Find where the given text appears and provide that cell's center as (x, y) coordinate. 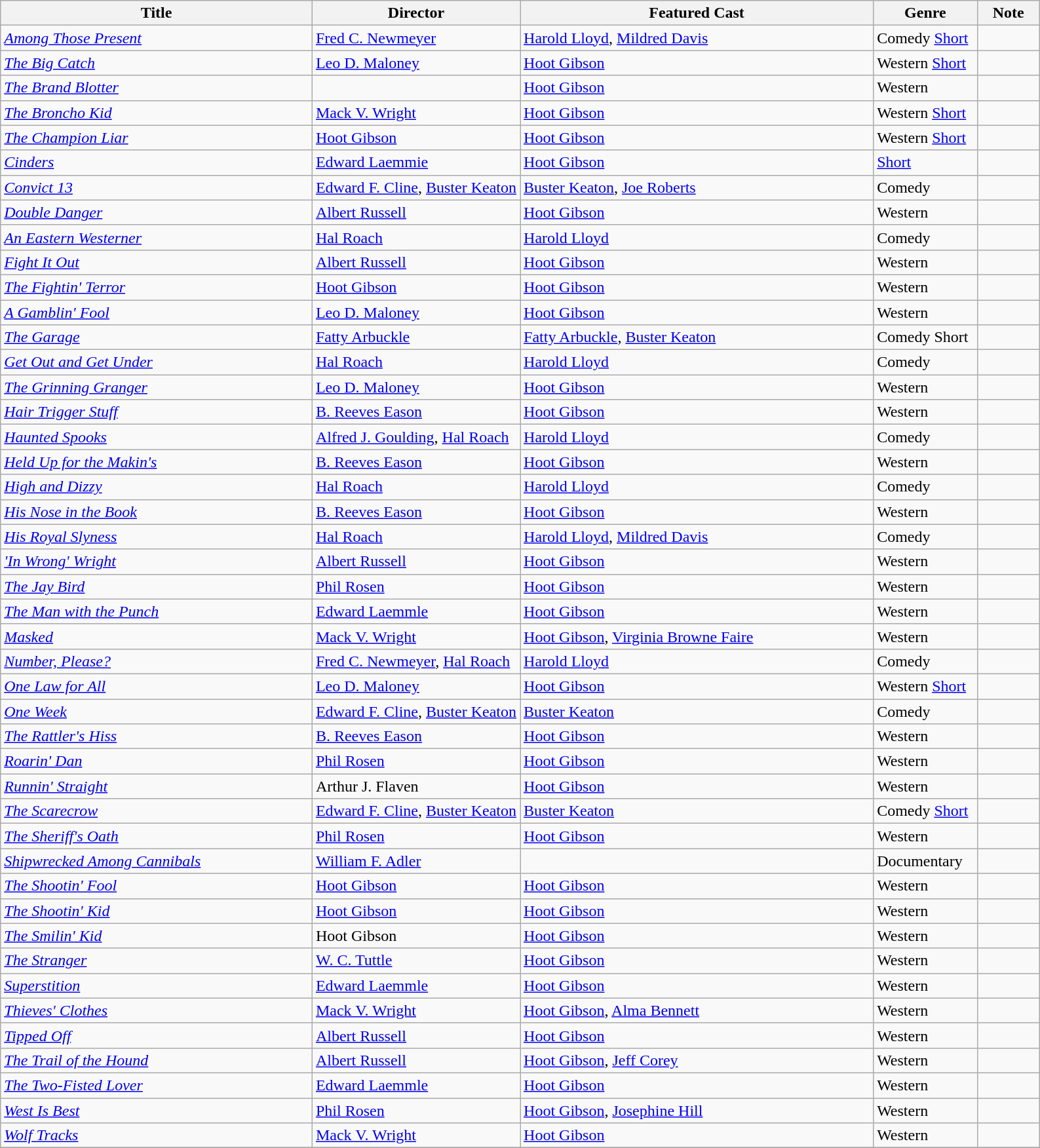
Arthur J. Flaven (415, 786)
Get Out and Get Under (157, 362)
Genre (925, 13)
Fred C. Newmeyer, Hal Roach (415, 661)
Number, Please? (157, 661)
Edward Laemmie (415, 163)
Note (1008, 13)
Tipped Off (157, 1035)
The Man with the Punch (157, 611)
Alfred J. Goulding, Hal Roach (415, 437)
The Garage (157, 337)
Runnin' Straight (157, 786)
Haunted Spooks (157, 437)
West Is Best (157, 1111)
Short (925, 163)
The Jay Bird (157, 586)
The Scarecrow (157, 811)
A Gamblin' Fool (157, 313)
The Broncho Kid (157, 113)
William F. Adler (415, 861)
Superstition (157, 985)
The Shootin' Fool (157, 886)
The Smilin' Kid (157, 936)
One Week (157, 711)
The Big Catch (157, 63)
Hoot Gibson, Virginia Browne Faire (697, 636)
The Trail of the Hound (157, 1060)
High and Dizzy (157, 487)
Buster Keaton, Joe Roberts (697, 187)
Thieves' Clothes (157, 1010)
Fred C. Newmeyer (415, 38)
The Shootin' Kid (157, 911)
'In Wrong' Wright (157, 562)
Fatty Arbuckle (415, 337)
Title (157, 13)
Cinders (157, 163)
Featured Cast (697, 13)
The Rattler's Hiss (157, 737)
Fatty Arbuckle, Buster Keaton (697, 337)
Masked (157, 636)
Roarin' Dan (157, 761)
Hoot Gibson, Josephine Hill (697, 1111)
The Fightin' Terror (157, 287)
Director (415, 13)
The Stranger (157, 961)
The Sheriff's Oath (157, 836)
Double Danger (157, 212)
The Grinning Granger (157, 387)
The Two-Fisted Lover (157, 1085)
Documentary (925, 861)
Wolf Tracks (157, 1136)
Among Those Present (157, 38)
W. C. Tuttle (415, 961)
Convict 13 (157, 187)
The Brand Blotter (157, 88)
The Champion Liar (157, 138)
Hair Trigger Stuff (157, 412)
One Law for All (157, 686)
Shipwrecked Among Cannibals (157, 861)
Fight It Out (157, 262)
Held Up for the Makin's (157, 462)
Hoot Gibson, Alma Bennett (697, 1010)
His Nose in the Book (157, 512)
Hoot Gibson, Jeff Corey (697, 1060)
His Royal Slyness (157, 537)
An Eastern Westerner (157, 237)
